Provide the (x, y) coordinate of the cell's center where the given text is located.  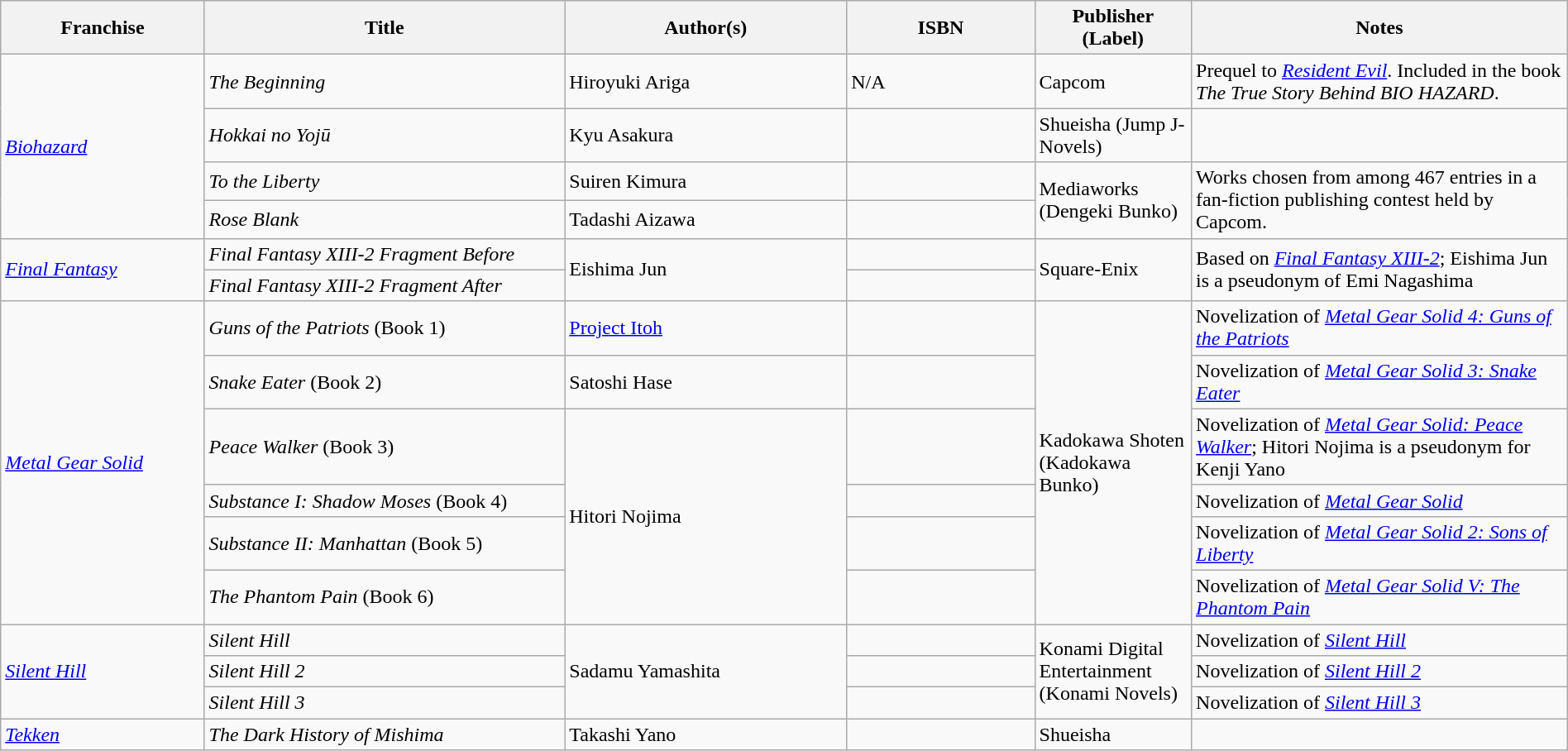
Takashi Yano (706, 734)
Sadamu Yamashita (706, 671)
Novelization of Metal Gear Solid 3: Snake Eater (1379, 382)
Novelization of Metal Gear Solid 2: Sons of Liberty (1379, 543)
Notes (1379, 28)
Project Itoh (706, 328)
Kadokawa Shoten (Kadokawa Bunko) (1113, 462)
Hitori Nojima (706, 516)
Silent Hill 3 (385, 703)
ISBN (941, 28)
Prequel to Resident Evil. Included in the book The True Story Behind BIO HAZARD. (1379, 81)
Shueisha (Jump J-Novels) (1113, 136)
To the Liberty (385, 181)
Novelization of Metal Gear Solid: Peace Walker; Hitori Nojima is a pseudonym for Kenji Yano (1379, 447)
Novelization of Metal Gear Solid (1379, 500)
Hokkai no Yojū (385, 136)
Hiroyuki Ariga (706, 81)
Konami Digital Entertainment (Konami Novels) (1113, 671)
Metal Gear Solid (103, 462)
Substance II: Manhattan (Book 5) (385, 543)
Final Fantasy XIII-2 Fragment Before (385, 254)
The Dark History of Mishima (385, 734)
Publisher (Label) (1113, 28)
Square-Enix (1113, 270)
Capcom (1113, 81)
Mediaworks (Dengeki Bunko) (1113, 200)
Novelization of Silent Hill 2 (1379, 672)
Satoshi Hase (706, 382)
Suiren Kimura (706, 181)
Eishima Jun (706, 270)
Guns of the Patriots (Book 1) (385, 328)
Final Fantasy (103, 270)
Title (385, 28)
Biohazard (103, 146)
Final Fantasy XIII-2 Fragment After (385, 285)
Based on Final Fantasy XIII-2; Eishima Jun is a pseudonym of Emi Nagashima (1379, 270)
Tekken (103, 734)
Novelization of Silent Hill (1379, 639)
Novelization of Silent Hill 3 (1379, 703)
Franchise (103, 28)
The Phantom Pain (Book 6) (385, 597)
Shueisha (1113, 734)
Tadashi Aizawa (706, 219)
Snake Eater (Book 2) (385, 382)
The Beginning (385, 81)
Kyu Asakura (706, 136)
N/A (941, 81)
Peace Walker (Book 3) (385, 447)
Silent Hill 2 (385, 672)
Substance I: Shadow Moses (Book 4) (385, 500)
Works chosen from among 467 entries in a fan-fiction publishing contest held by Capcom. (1379, 200)
Novelization of Metal Gear Solid V: The Phantom Pain (1379, 597)
Rose Blank (385, 219)
Novelization of Metal Gear Solid 4: Guns of the Patriots (1379, 328)
Author(s) (706, 28)
